Determine the (x, y) coordinate at the center of the cell enclosing the given text.  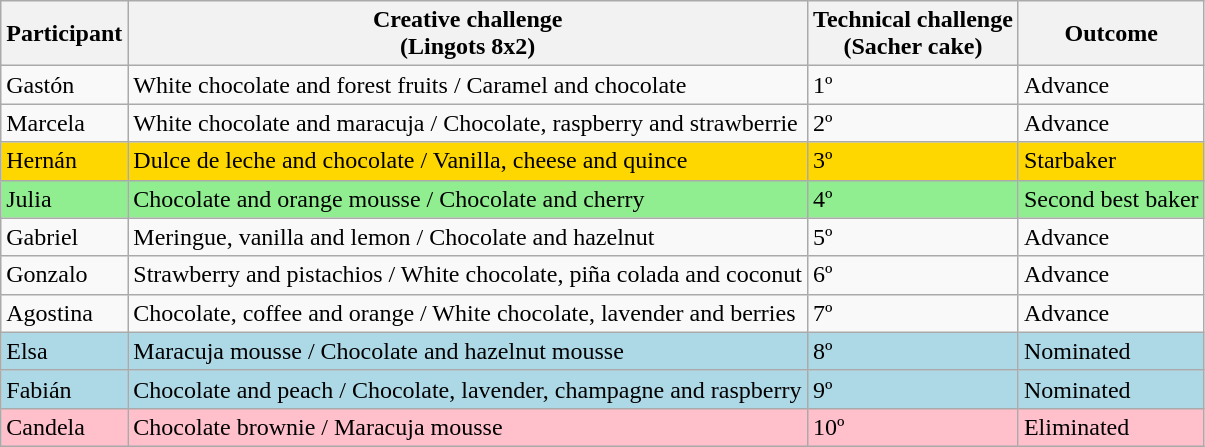
Agostina (64, 313)
9º (914, 389)
3º (914, 161)
Gabriel (64, 237)
Julia (64, 199)
Elsa (64, 351)
5º (914, 237)
Dulce de leche and chocolate / Vanilla, cheese and quince (468, 161)
Fabián (64, 389)
Chocolate, coffee and orange / White chocolate, lavender and berries (468, 313)
1º (914, 85)
Gonzalo (64, 275)
4º (914, 199)
Meringue, vanilla and lemon / Chocolate and hazelnut (468, 237)
Outcome (1111, 34)
6º (914, 275)
Hernán (64, 161)
10º (914, 427)
Second best baker (1111, 199)
Chocolate and peach / Chocolate, lavender, champagne and raspberry (468, 389)
White chocolate and forest fruits / Caramel and chocolate (468, 85)
Marcela (64, 123)
Gastón (64, 85)
Technical challenge(Sacher cake) (914, 34)
Maracuja mousse / Chocolate and hazelnut mousse (468, 351)
Participant (64, 34)
2º (914, 123)
Chocolate and orange mousse / Chocolate and cherry (468, 199)
Creative challenge(Lingots 8x2) (468, 34)
7º (914, 313)
Starbaker (1111, 161)
Candela (64, 427)
Strawberry and pistachios / White chocolate, piña colada and coconut (468, 275)
White chocolate and maracuja / Chocolate, raspberry and strawberrie (468, 123)
Eliminated (1111, 427)
Chocolate brownie / Maracuja mousse (468, 427)
8º (914, 351)
